Detect which cell encompasses the target text, then output its (x, y) center coordinate. 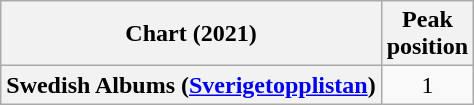
Peakposition (427, 34)
Chart (2021) (191, 34)
1 (427, 85)
Swedish Albums (Sverigetopplistan) (191, 85)
